From the cell containing the given text, extract its center point as [x, y] coordinate. 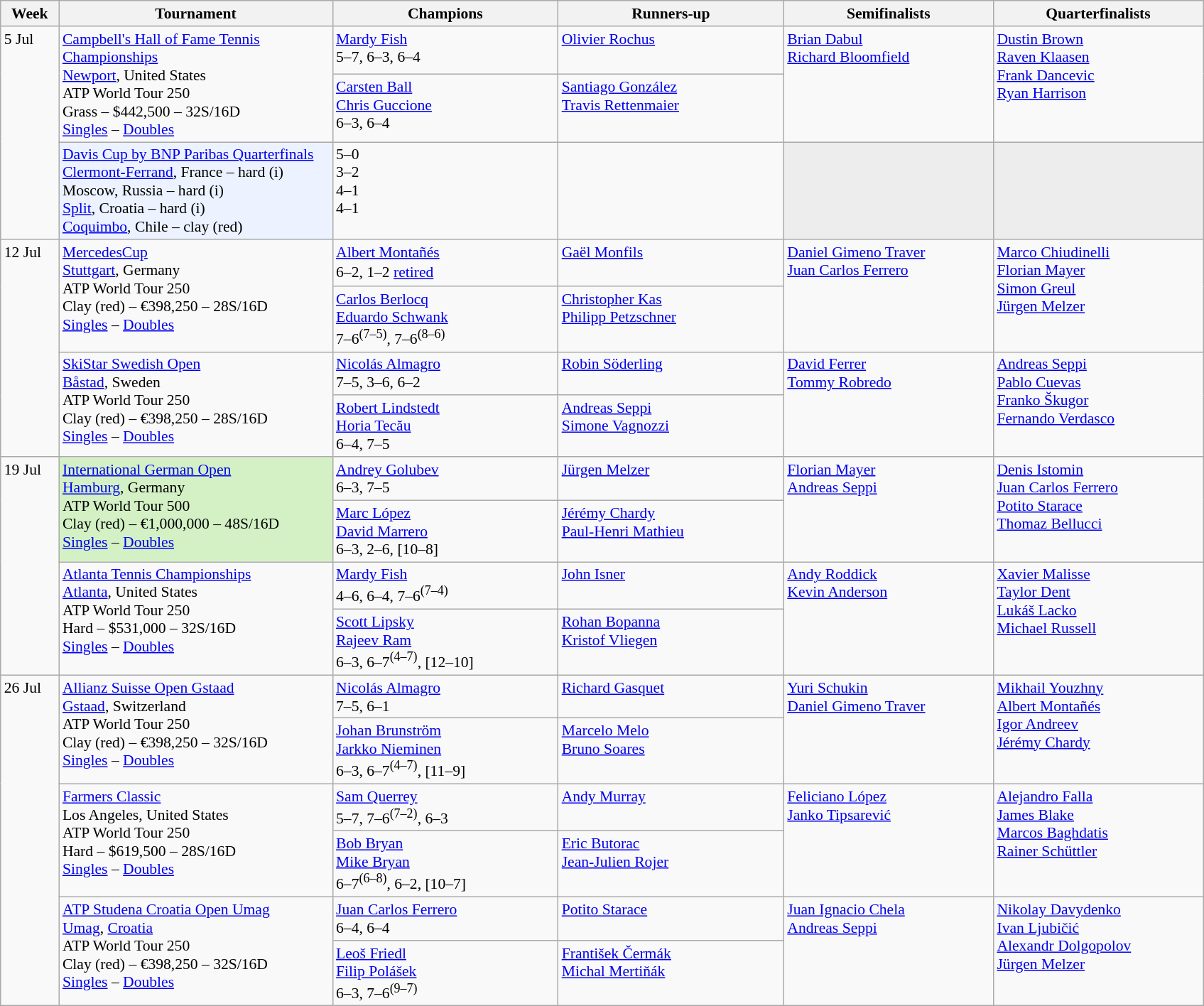
Denis Istomin Juan Carlos Ferrero Potito Starace Thomaz Bellucci [1098, 509]
Marc López David Marrero 6–3, 2–6, [10–8] [445, 531]
Nicolás Almagro 7–5, 6–1 [445, 696]
Campbell's Hall of Fame Tennis Championships Newport, United StatesATP World Tour 250Grass – $442,500 – 32S/16DSingles – Doubles [196, 84]
Carsten Ball Chris Guccione 6–3, 6–4 [445, 108]
John Isner [671, 585]
Juan Ignacio Chela Andreas Seppi [888, 952]
Allianz Suisse Open Gstaad Gstaad, SwitzerlandATP World Tour 250Clay (red) – €398,250 – 32S/16DSingles – Doubles [196, 729]
Feliciano López Janko Tipsarević [888, 841]
5–0 3–2 4–1 4–1 [445, 191]
Johan Brunström Jarkko Nieminen 6–3, 6–7(4–7), [11–9] [445, 751]
Marco Chiudinelli Florian Mayer Simon Greul Jürgen Melzer [1098, 296]
Potito Starace [671, 919]
Dustin Brown Raven Klaasen Frank Dancevic Ryan Harrison [1098, 84]
Alejandro Falla James Blake Marcos Baghdatis Rainer Schüttler [1098, 841]
Andreas Seppi Pablo Cuevas Franko Škugor Fernando Verdasco [1098, 404]
Andy Murray [671, 808]
Richard Gasquet [671, 696]
Leoš Friedl Filip Polášek 6–3, 7–6(9–7) [445, 973]
Marcelo Melo Bruno Soares [671, 751]
Robin Söderling [671, 374]
International German Open Hamburg, GermanyATP World Tour 500Clay (red) – €1,000,000 – 48S/16DSingles – Doubles [196, 509]
David Ferrer Tommy Robredo [888, 404]
Robert Lindstedt Horia Tecău 6–4, 7–5 [445, 426]
Runners-up [671, 13]
Florian Mayer Andreas Seppi [888, 509]
Jürgen Melzer [671, 479]
Nicolás Almagro7–5, 3–6, 6–2 [445, 374]
Bob Bryan Mike Bryan 6–7(6–8), 6–2, [10–7] [445, 864]
Santiago González Travis Rettenmaier [671, 108]
Nikolay Davydenko Ivan Ljubičić Alexandr Dolgopolov Jürgen Melzer [1098, 952]
Yuri Schukin Daniel Gimeno Traver [888, 729]
Mikhail Youzhny Albert Montañés Igor Andreev Jérémy Chardy [1098, 729]
Semifinalists [888, 13]
Mardy Fish 5–7, 6–3, 6–4 [445, 50]
12 Jul [30, 349]
Andy Roddick Kevin Anderson [888, 618]
Tournament [196, 13]
Week [30, 13]
MercedesCup Stuttgart, GermanyATP World Tour 250Clay (red) – €398,250 – 28S/16DSingles – Doubles [196, 296]
Andrey Golubev6–3, 7–5 [445, 479]
26 Jul [30, 840]
Christopher Kas Philipp Petzschner [671, 319]
ATP Studena Croatia Open Umag Umag, CroatiaATP World Tour 250Clay (red) – €398,250 – 32S/16DSingles – Doubles [196, 952]
SkiStar Swedish Open Båstad, SwedenATP World Tour 250Clay (red) – €398,250 – 28S/16DSingles – Doubles [196, 404]
Gaël Monfils [671, 264]
Rohan Bopanna Kristof Vliegen [671, 642]
5 Jul [30, 134]
Atlanta Tennis Championships Atlanta, United StatesATP World Tour 250Hard – $531,000 – 32S/16DSingles – Doubles [196, 618]
Eric Butorac Jean-Julien Rojer [671, 864]
Juan Carlos Ferrero6–4, 6–4 [445, 919]
Quarterfinalists [1098, 13]
Jérémy Chardy Paul-Henri Mathieu [671, 531]
19 Jul [30, 566]
Daniel Gimeno Traver Juan Carlos Ferrero [888, 296]
Farmers Classic Los Angeles, United StatesATP World Tour 250Hard – $619,500 – 28S/16DSingles – Doubles [196, 841]
Mardy Fish4–6, 6–4, 7–6(7–4) [445, 585]
Albert Montañés6–2, 1–2 retired [445, 264]
František Čermák Michal Mertiňák [671, 973]
Brian Dabul Richard Bloomfield [888, 84]
Sam Querrey5–7, 7–6(7–2), 6–3 [445, 808]
Scott Lipsky Rajeev Ram 6–3, 6–7(4–7), [12–10] [445, 642]
Carlos Berlocq Eduardo Schwank 7–6(7–5), 7–6(8–6) [445, 319]
Champions [445, 13]
Olivier Rochus [671, 50]
Xavier Malisse Taylor Dent Lukáš Lacko Michael Russell [1098, 618]
Andreas Seppi Simone Vagnozzi [671, 426]
